Locate the cell with the specified text and output its (x, y) center coordinate. 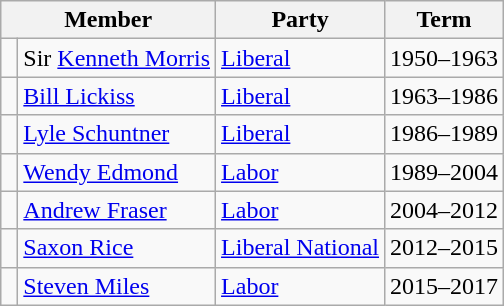
Andrew Fraser (117, 210)
2012–2015 (444, 248)
1950–1963 (444, 58)
Sir Kenneth Morris (117, 58)
Party (300, 20)
Lyle Schuntner (117, 134)
Wendy Edmond (117, 172)
Liberal National (300, 248)
Saxon Rice (117, 248)
1963–1986 (444, 96)
2004–2012 (444, 210)
Member (108, 20)
Steven Miles (117, 286)
1989–2004 (444, 172)
Term (444, 20)
2015–2017 (444, 286)
Bill Lickiss (117, 96)
1986–1989 (444, 134)
